Capture the cell that displays the provided text and extract its [x, y] central coordinate. 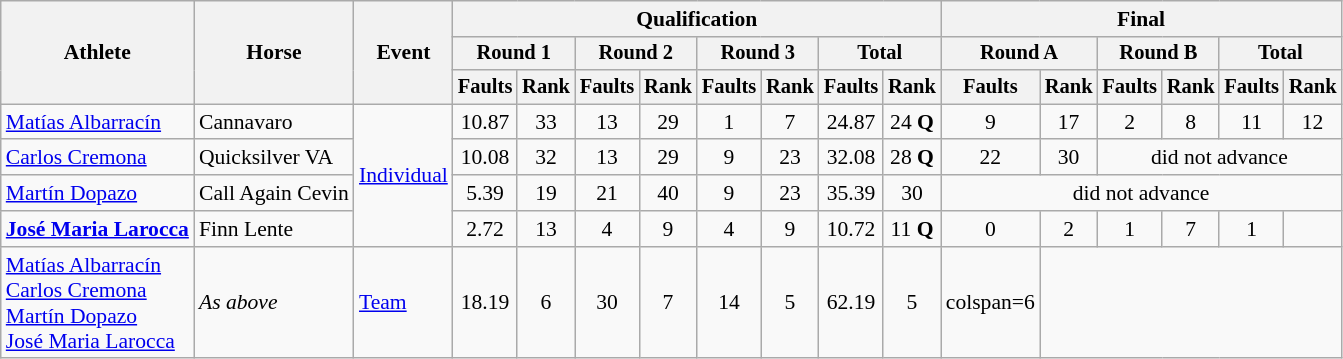
colspan=6 [990, 303]
Round 1 [514, 54]
José Maria Larocca [98, 229]
Finn Lente [274, 229]
17 [1069, 122]
5.39 [485, 193]
Round 2 [636, 54]
0 [990, 229]
6 [546, 303]
Round A [1020, 54]
8 [1191, 122]
32.08 [851, 158]
As above [274, 303]
11 [1251, 122]
Individual [404, 175]
Event [404, 52]
62.19 [851, 303]
12 [1313, 122]
Call Again Cevin [274, 193]
10.72 [851, 229]
32 [546, 158]
24 Q [912, 122]
11 Q [912, 229]
Final [1142, 19]
Round 3 [758, 54]
14 [729, 303]
Athlete [98, 52]
24.87 [851, 122]
Horse [274, 52]
Matías AlbarracínCarlos CremonaMartín DopazoJosé Maria Larocca [98, 303]
2.72 [485, 229]
19 [546, 193]
35.39 [851, 193]
Round B [1158, 54]
28 Q [912, 158]
Qualification [697, 19]
Carlos Cremona [98, 158]
10.08 [485, 158]
Martín Dopazo [98, 193]
Quicksilver VA [274, 158]
22 [990, 158]
Team [404, 303]
21 [607, 193]
18.19 [485, 303]
Cannavaro [274, 122]
Matías Albarracín [98, 122]
40 [668, 193]
10.87 [485, 122]
33 [546, 122]
